For the text-containing cell, return its midpoint in [x, y] coordinate format. 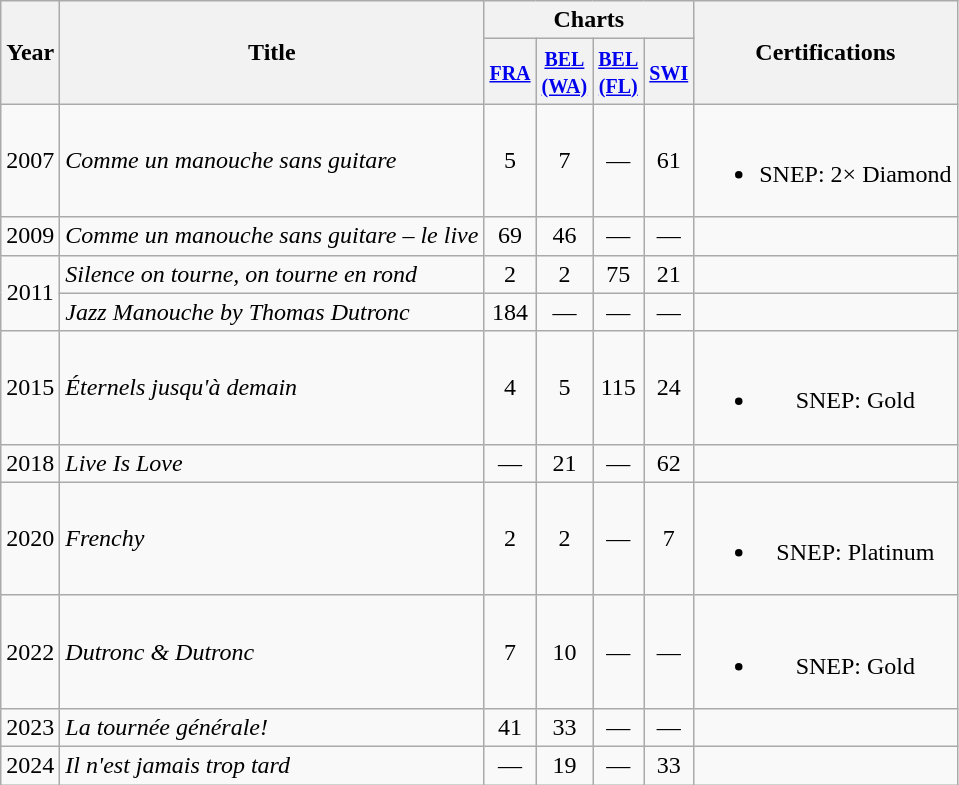
62 [669, 463]
10 [564, 652]
Il n'est jamais trop tard [272, 765]
2020 [30, 538]
BEL(WA) [564, 72]
Live Is Love [272, 463]
Frenchy [272, 538]
Charts [589, 20]
61 [669, 160]
Title [272, 52]
Silence on tourne, on tourne en rond [272, 274]
4 [510, 388]
2015 [30, 388]
BEL(FL) [618, 72]
Dutronc & Dutronc [272, 652]
41 [510, 727]
2009 [30, 236]
69 [510, 236]
46 [564, 236]
184 [510, 312]
Year [30, 52]
SNEP: 2× Diamond [826, 160]
Comme un manouche sans guitare – le live [272, 236]
2024 [30, 765]
2007 [30, 160]
2023 [30, 727]
Éternels jusqu'à demain [272, 388]
SWI [669, 72]
Certifications [826, 52]
2022 [30, 652]
24 [669, 388]
19 [564, 765]
75 [618, 274]
Comme un manouche sans guitare [272, 160]
2011 [30, 293]
SNEP: Platinum [826, 538]
La tournée générale! [272, 727]
2018 [30, 463]
Jazz Manouche by Thomas Dutronc [272, 312]
115 [618, 388]
FRA [510, 72]
